Pinpoint the cell where the given text exists, returning its [X, Y] midpoint coordinate. 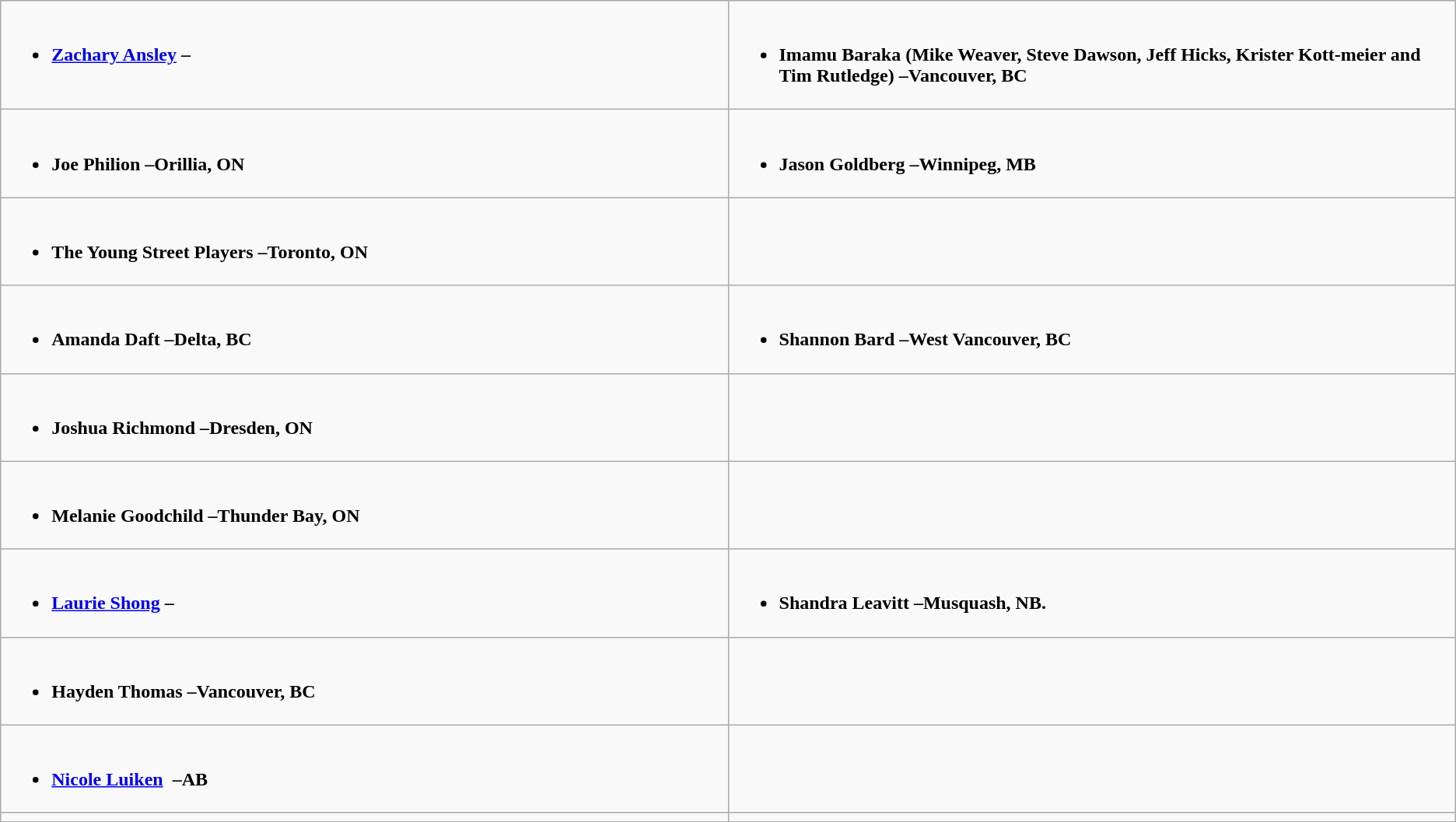
Shannon Bard –West Vancouver, BC [1092, 330]
Imamu Baraka (Mike Weaver, Steve Dawson, Jeff Hicks, Krister Kott-meier and Tim Rutledge) –Vancouver, BC [1092, 55]
Jason Goldberg –Winnipeg, MB [1092, 154]
Zachary Ansley – [364, 55]
Amanda Daft –Delta, BC [364, 330]
Joshua Richmond –Dresden, ON [364, 417]
The Young Street Players –Toronto, ON [364, 241]
Nicole Luiken –AB [364, 768]
Shandra Leavitt –Musquash, NB. [1092, 593]
Joe Philion –Orillia, ON [364, 154]
Laurie Shong – [364, 593]
Hayden Thomas –Vancouver, BC [364, 681]
Melanie Goodchild –Thunder Bay, ON [364, 505]
